Return [X, Y] of the center of cell containing provided text 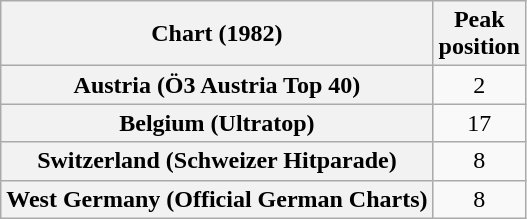
Switzerland (Schweizer Hitparade) [217, 161]
Peakposition [479, 34]
Chart (1982) [217, 34]
West Germany (Official German Charts) [217, 199]
Austria (Ö3 Austria Top 40) [217, 85]
17 [479, 123]
Belgium (Ultratop) [217, 123]
2 [479, 85]
